Provide the (x, y) coordinate of the cell's center where the given text is located.  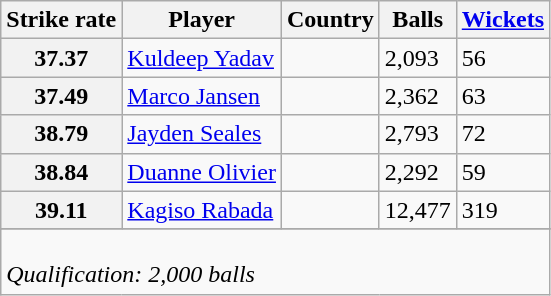
Wickets (502, 20)
72 (502, 134)
Marco Jansen (202, 96)
319 (502, 210)
Kagiso Rabada (202, 210)
37.49 (62, 96)
2,093 (418, 58)
Kuldeep Yadav (202, 58)
Jayden Seales (202, 134)
Qualification: 2,000 balls (276, 262)
Balls (418, 20)
39.11 (62, 210)
37.37 (62, 58)
2,793 (418, 134)
Strike rate (62, 20)
63 (502, 96)
2,362 (418, 96)
38.79 (62, 134)
Player (202, 20)
2,292 (418, 172)
Duanne Olivier (202, 172)
38.84 (62, 172)
12,477 (418, 210)
Country (330, 20)
59 (502, 172)
56 (502, 58)
